Return [X, Y] of the center of cell containing provided text 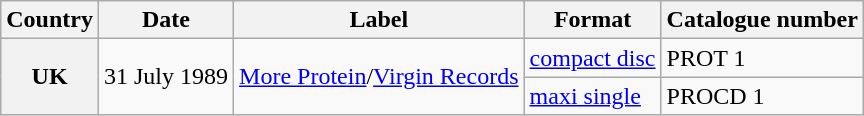
Date [166, 20]
Catalogue number [762, 20]
Format [592, 20]
PROT 1 [762, 58]
More Protein/Virgin Records [379, 77]
compact disc [592, 58]
maxi single [592, 96]
UK [50, 77]
Label [379, 20]
31 July 1989 [166, 77]
Country [50, 20]
PROCD 1 [762, 96]
